For the text-containing cell, return its midpoint in (X, Y) coordinate format. 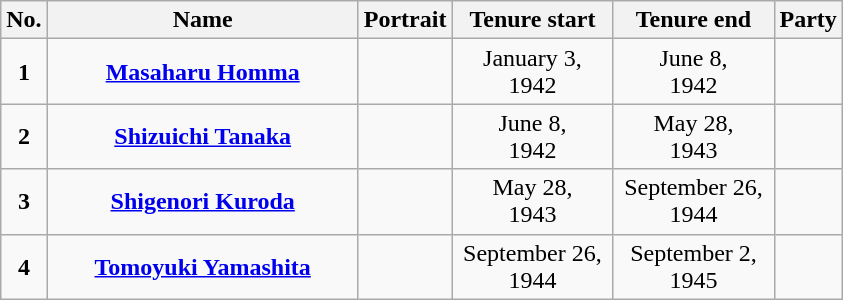
Tomoyuki Yamashita (202, 266)
4 (24, 266)
No. (24, 20)
Masaharu Homma (202, 72)
Name (202, 20)
September 2,1945 (694, 266)
3 (24, 202)
Portrait (405, 20)
1 (24, 72)
January 3,1942 (532, 72)
Shizuichi Tanaka (202, 136)
Shigenori Kuroda (202, 202)
2 (24, 136)
Tenure start (532, 20)
Party (808, 20)
Tenure end (694, 20)
